From the cell containing the given text, extract its center point as [X, Y] coordinate. 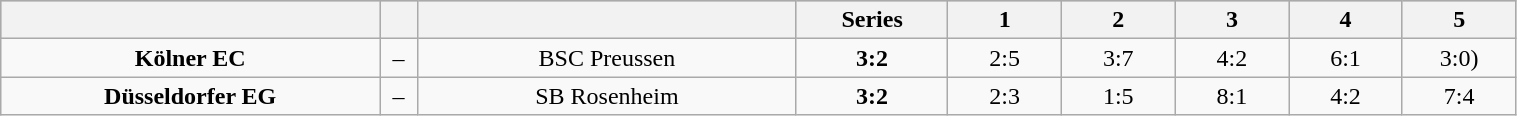
BSC Preussen [606, 58]
2:5 [1005, 58]
3:0) [1459, 58]
SB Rosenheim [606, 96]
6:1 [1346, 58]
2:3 [1005, 96]
5 [1459, 20]
3:7 [1118, 58]
Düsseldorfer EG [190, 96]
8:1 [1232, 96]
3 [1232, 20]
1 [1005, 20]
Kölner EC [190, 58]
7:4 [1459, 96]
2 [1118, 20]
4 [1346, 20]
Series [872, 20]
1:5 [1118, 96]
